Pinpoint the cell where the given text exists, returning its (x, y) midpoint coordinate. 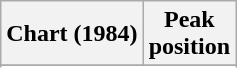
Chart (1984) (72, 34)
Peakposition (189, 34)
